Locate the cell with the specified text and output its [x, y] center coordinate. 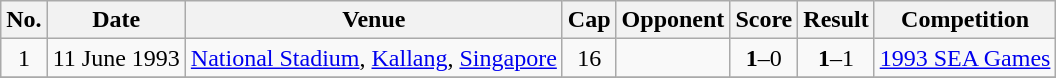
1993 SEA Games [965, 58]
Date [116, 20]
Opponent [673, 20]
1 [24, 58]
1–1 [836, 58]
Score [764, 20]
Result [836, 20]
1–0 [764, 58]
Cap [589, 20]
Venue [374, 20]
16 [589, 58]
National Stadium, Kallang, Singapore [374, 58]
Competition [965, 20]
No. [24, 20]
11 June 1993 [116, 58]
